Identify which cell holds the provided text, then report its (X, Y) central coordinate. 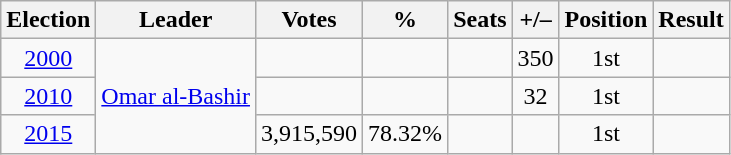
3,915,590 (308, 134)
Leader (176, 20)
Seats (480, 20)
2000 (48, 58)
2015 (48, 134)
350 (536, 58)
% (406, 20)
Position (606, 20)
Result (691, 20)
Votes (308, 20)
Omar al-Bashir (176, 96)
78.32% (406, 134)
+/– (536, 20)
Election (48, 20)
32 (536, 96)
2010 (48, 96)
